Pinpoint the cell where the given text exists, returning its (X, Y) midpoint coordinate. 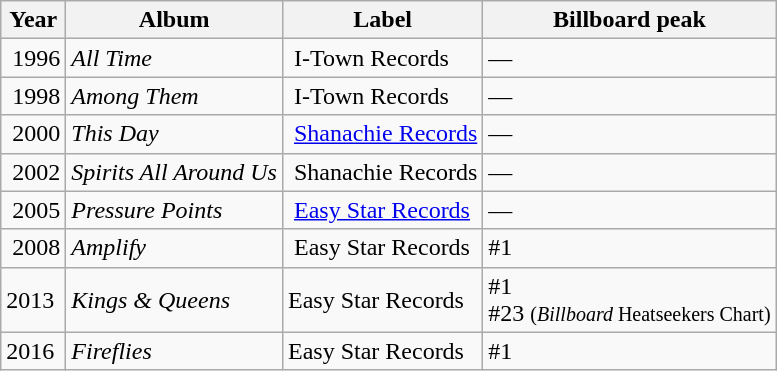
Album (174, 20)
Fireflies (174, 351)
Billboard peak (630, 20)
All Time (174, 58)
This Day (174, 134)
1996 (34, 58)
2013 (34, 300)
Among Them (174, 96)
#1#23 (Billboard Heatseekers Chart) (630, 300)
2000 (34, 134)
Spirits All Around Us (174, 172)
2005 (34, 210)
1998 (34, 96)
2008 (34, 248)
2002 (34, 172)
2016 (34, 351)
Label (382, 20)
Pressure Points (174, 210)
Kings & Queens (174, 300)
Amplify (174, 248)
Year (34, 20)
